Capture the cell that displays the provided text and extract its [X, Y] central coordinate. 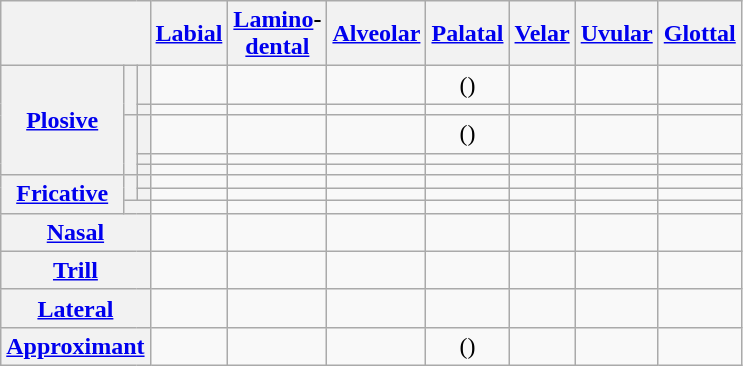
Fricative [62, 194]
Labial [189, 34]
Trill [76, 270]
Velar [542, 34]
Plosive [62, 120]
Palatal [468, 34]
Lamino-dental [278, 34]
Uvular [616, 34]
Lateral [76, 308]
Alveolar [376, 34]
Approximant [76, 346]
Glottal [700, 34]
Nasal [76, 232]
